Locate the cell with the specified text and output its [X, Y] center coordinate. 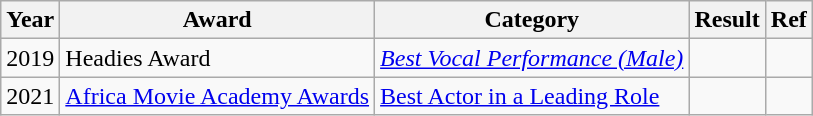
Year [30, 20]
Headies Award [218, 58]
Award [218, 20]
2019 [30, 58]
2021 [30, 96]
Ref [788, 20]
Category [532, 20]
Best Vocal Performance (Male) [532, 58]
Africa Movie Academy Awards [218, 96]
Result [727, 20]
Best Actor in a Leading Role [532, 96]
